Provide the (x, y) coordinate of the cell's center where the given text is located.  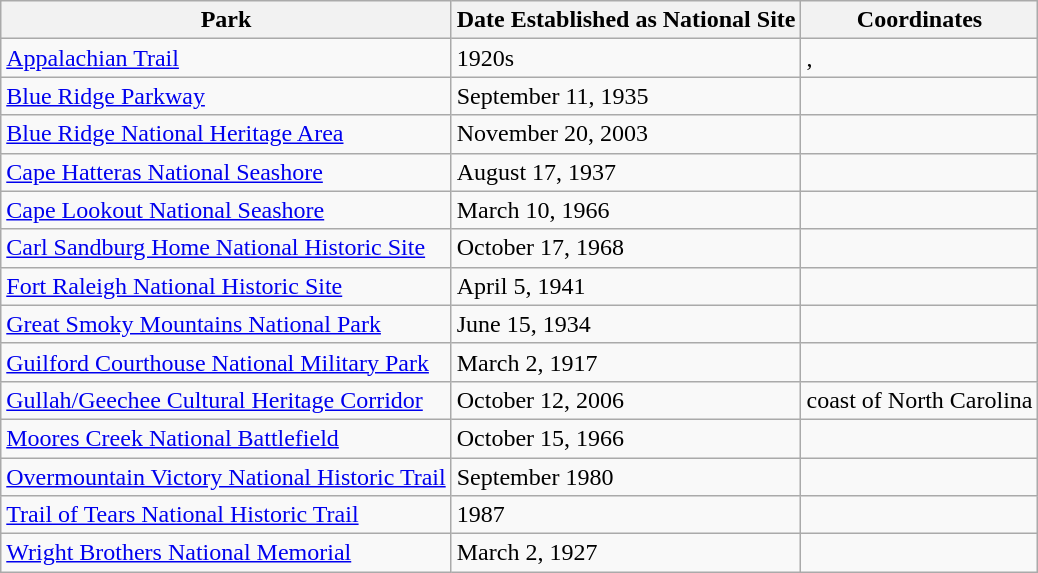
Great Smoky Mountains National Park (226, 324)
October 12, 2006 (626, 400)
Fort Raleigh National Historic Site (226, 286)
Cape Hatteras National Seashore (226, 172)
March 2, 1917 (626, 362)
October 17, 1968 (626, 248)
coast of North Carolina (920, 400)
1920s (626, 58)
, (920, 58)
Appalachian Trail (226, 58)
April 5, 1941 (626, 286)
Coordinates (920, 20)
March 2, 1927 (626, 553)
Moores Creek National Battlefield (226, 438)
Blue Ridge National Heritage Area (226, 134)
Trail of Tears National Historic Trail (226, 515)
Cape Lookout National Seashore (226, 210)
August 17, 1937 (626, 172)
Park (226, 20)
March 10, 1966 (626, 210)
Gullah/Geechee Cultural Heritage Corridor (226, 400)
1987 (626, 515)
Guilford Courthouse National Military Park (226, 362)
Carl Sandburg Home National Historic Site (226, 248)
Wright Brothers National Memorial (226, 553)
October 15, 1966 (626, 438)
September 11, 1935 (626, 96)
Overmountain Victory National Historic Trail (226, 477)
June 15, 1934 (626, 324)
Blue Ridge Parkway (226, 96)
Date Established as National Site (626, 20)
November 20, 2003 (626, 134)
September 1980 (626, 477)
